Scan for the cell matching the given text and deliver its (X, Y) coordinate at center. 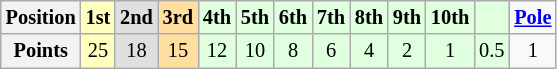
6 (331, 51)
4th (217, 17)
8 (293, 51)
Points (41, 51)
2 (407, 51)
Pole (532, 17)
4 (369, 51)
7th (331, 17)
10th (450, 17)
Position (41, 17)
8th (369, 17)
2nd (136, 17)
10 (255, 51)
25 (98, 51)
1st (98, 17)
9th (407, 17)
12 (217, 51)
6th (293, 17)
0.5 (492, 51)
3rd (178, 17)
5th (255, 17)
15 (178, 51)
18 (136, 51)
